For the text-containing cell, return its midpoint in (X, Y) coordinate format. 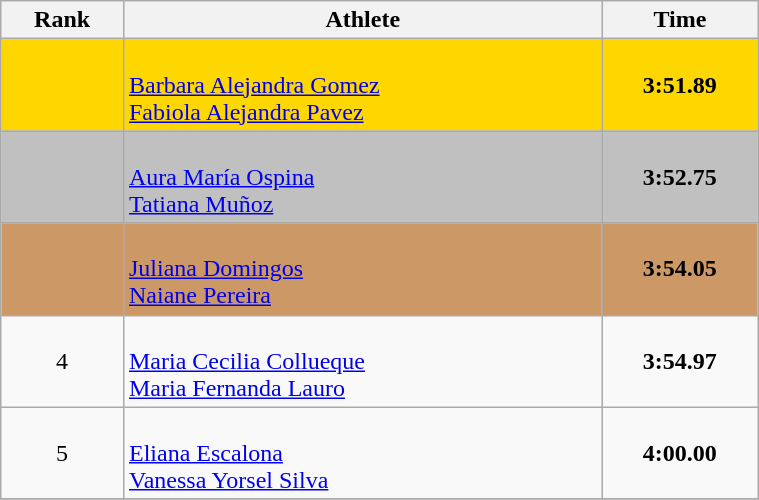
Juliana DomingosNaiane Pereira (362, 269)
4:00.00 (680, 453)
5 (62, 453)
3:54.97 (680, 361)
3:52.75 (680, 177)
Eliana EscalonaVanessa Yorsel Silva (362, 453)
Maria Cecilia ColluequeMaria Fernanda Lauro (362, 361)
Barbara Alejandra GomezFabiola Alejandra Pavez (362, 85)
Rank (62, 20)
Athlete (362, 20)
3:51.89 (680, 85)
4 (62, 361)
Time (680, 20)
3:54.05 (680, 269)
Aura María OspinaTatiana Muñoz (362, 177)
